Pinpoint the cell where the given text exists, returning its (X, Y) midpoint coordinate. 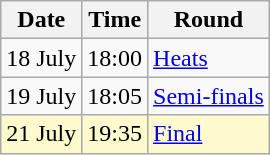
Heats (209, 58)
Date (42, 20)
19:35 (115, 134)
18 July (42, 58)
19 July (42, 96)
Round (209, 20)
Semi-finals (209, 96)
Time (115, 20)
21 July (42, 134)
18:05 (115, 96)
Final (209, 134)
18:00 (115, 58)
